Return the (x, y) coordinate for the center point of the cell that contains the specified text.  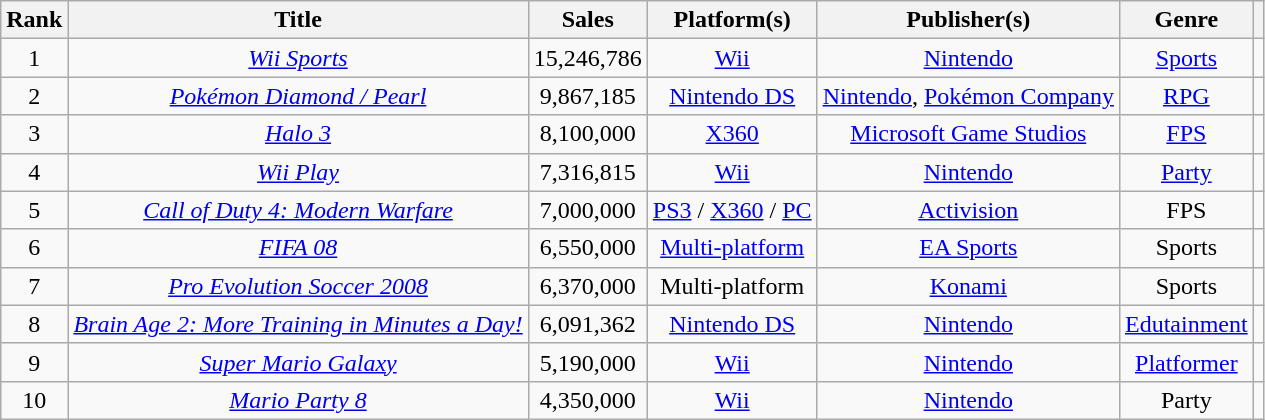
6,091,362 (588, 324)
7 (34, 286)
Genre (1186, 20)
EA Sports (968, 248)
RPG (1186, 96)
Pro Evolution Soccer 2008 (298, 286)
Sales (588, 20)
Platform(s) (732, 20)
PS3 / X360 / PC (732, 210)
10 (34, 400)
8 (34, 324)
FIFA 08 (298, 248)
7,316,815 (588, 172)
Rank (34, 20)
Wii Play (298, 172)
9 (34, 362)
6,550,000 (588, 248)
Activision (968, 210)
4,350,000 (588, 400)
9,867,185 (588, 96)
8,100,000 (588, 134)
Konami (968, 286)
X360 (732, 134)
Nintendo, Pokémon Company (968, 96)
Title (298, 20)
Wii Sports (298, 58)
Pokémon Diamond / Pearl (298, 96)
Mario Party 8 (298, 400)
Microsoft Game Studios (968, 134)
Platformer (1186, 362)
Publisher(s) (968, 20)
1 (34, 58)
5,190,000 (588, 362)
Edutainment (1186, 324)
Brain Age 2: More Training in Minutes a Day! (298, 324)
4 (34, 172)
Super Mario Galaxy (298, 362)
15,246,786 (588, 58)
3 (34, 134)
Halo 3 (298, 134)
5 (34, 210)
2 (34, 96)
6,370,000 (588, 286)
Call of Duty 4: Modern Warfare (298, 210)
7,000,000 (588, 210)
6 (34, 248)
